Determine the [x, y] coordinate at the center of the cell enclosing the given text.  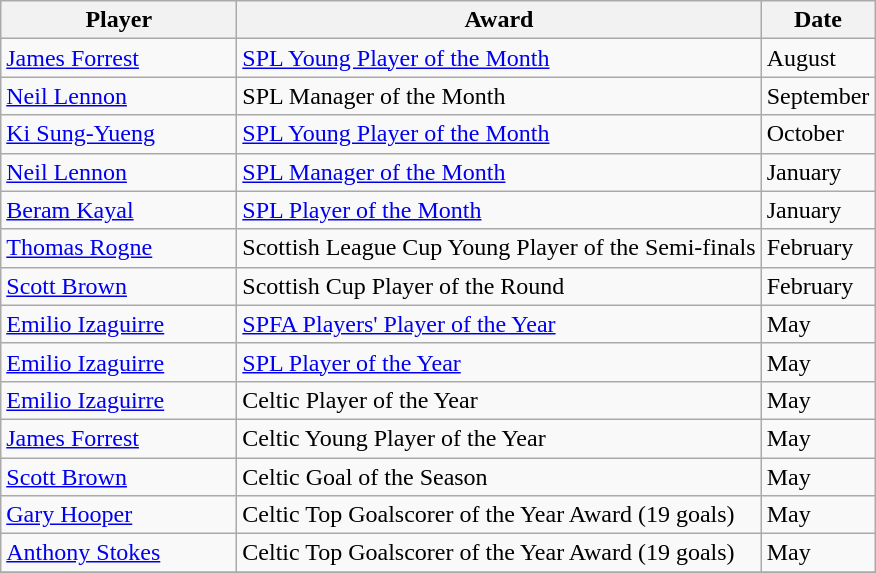
October [818, 134]
Award [499, 20]
SPL Player of the Month [499, 210]
Thomas Rogne [119, 248]
Celtic Young Player of the Year [499, 438]
September [818, 96]
Scottish Cup Player of the Round [499, 286]
Date [818, 20]
Celtic Goal of the Season [499, 477]
Gary Hooper [119, 515]
Celtic Player of the Year [499, 400]
Anthony Stokes [119, 553]
Player [119, 20]
Ki Sung-Yueng [119, 134]
Scottish League Cup Young Player of the Semi-finals [499, 248]
SPL Player of the Year [499, 362]
August [818, 58]
SPFA Players' Player of the Year [499, 324]
Beram Kayal [119, 210]
